Output the (x, y) coordinate of the center of the cell containing the given text.  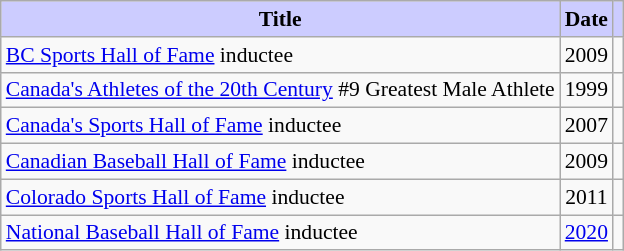
National Baseball Hall of Fame inductee (280, 233)
Title (280, 19)
Canada's Athletes of the 20th Century #9 Greatest Male Athlete (280, 90)
1999 (586, 90)
Canadian Baseball Hall of Fame inductee (280, 162)
Date (586, 19)
2007 (586, 126)
2011 (586, 197)
2020 (586, 233)
Canada's Sports Hall of Fame inductee (280, 126)
BC Sports Hall of Fame inductee (280, 55)
Colorado Sports Hall of Fame inductee (280, 197)
